Find where the given text appears and provide that cell's center as [x, y] coordinate. 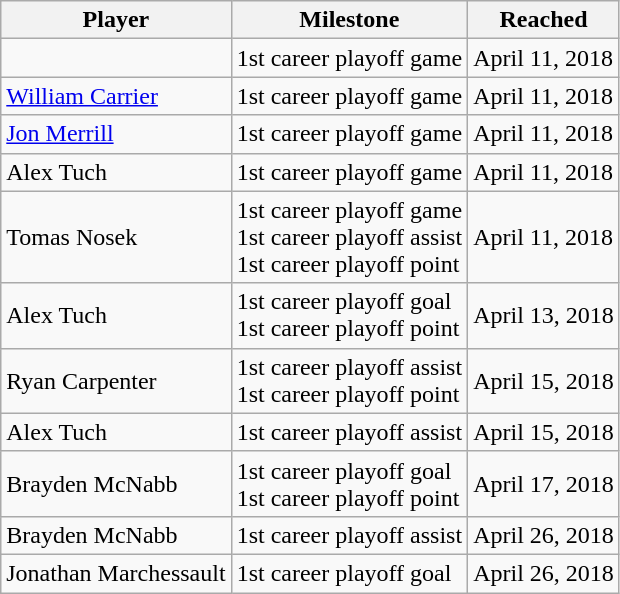
Player [116, 20]
William Carrier [116, 96]
Milestone [350, 20]
April 17, 2018 [544, 484]
Jon Merrill [116, 134]
1st career playoff assist1st career playoff point [350, 380]
Ryan Carpenter [116, 380]
1st career playoff goal [350, 573]
Jonathan Marchessault [116, 573]
April 13, 2018 [544, 316]
Tomas Nosek [116, 237]
Reached [544, 20]
1st career playoff game1st career playoff assist1st career playoff point [350, 237]
